Extract the (x, y) coordinate from the center of the cell holding the provided text.  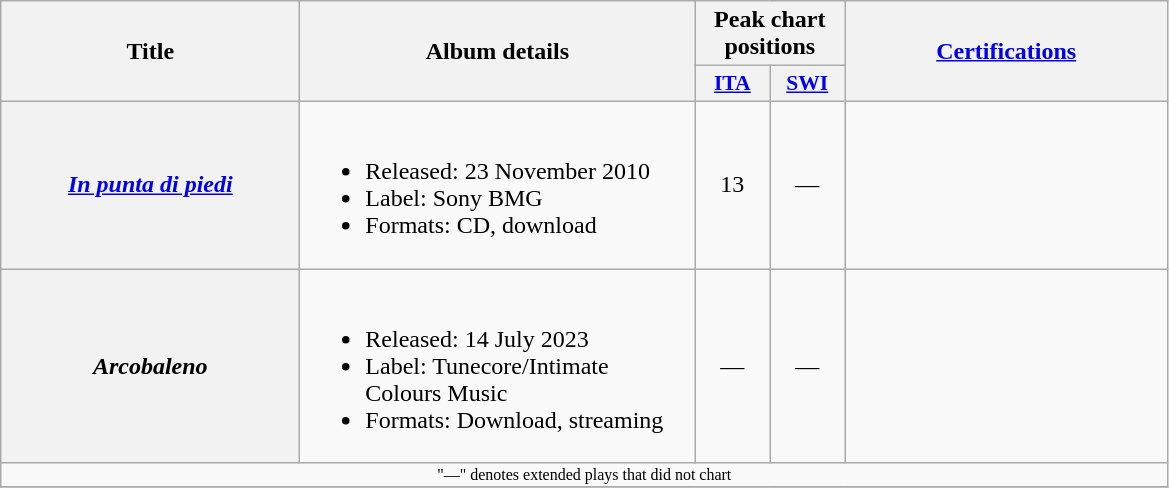
Certifications (1006, 52)
Peak chart positions (770, 34)
Title (150, 52)
"—" denotes extended plays that did not chart (584, 475)
SWI (808, 84)
In punta di piedi (150, 184)
Released: 14 July 2023Label: Tunecore/Intimate Colours MusicFormats: Download, streaming (498, 365)
Album details (498, 52)
13 (732, 184)
ITA (732, 84)
Released: 23 November 2010Label: Sony BMGFormats: CD, download (498, 184)
Arcobaleno (150, 365)
